Determine the (X, Y) coordinate at the center of the cell enclosing the given text.  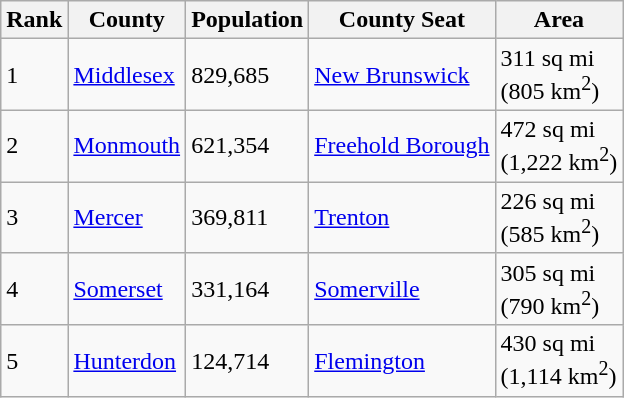
Middlesex (127, 75)
Population (248, 20)
369,811 (248, 218)
Mercer (127, 218)
Trenton (402, 218)
Somerville (402, 289)
4 (34, 289)
Somerset (127, 289)
331,164 (248, 289)
430 sq mi(1,114 km2) (559, 361)
305 sq mi(790 km2) (559, 289)
Freehold Borough (402, 146)
Monmouth (127, 146)
5 (34, 361)
2 (34, 146)
Rank (34, 20)
124,714 (248, 361)
New Brunswick (402, 75)
Hunterdon (127, 361)
226 sq mi(585 km2) (559, 218)
3 (34, 218)
311 sq mi(805 km2) (559, 75)
County (127, 20)
1 (34, 75)
621,354 (248, 146)
County Seat (402, 20)
Flemington (402, 361)
Area (559, 20)
829,685 (248, 75)
472 sq mi(1,222 km2) (559, 146)
